Identify which cell holds the provided text, then report its [X, Y] central coordinate. 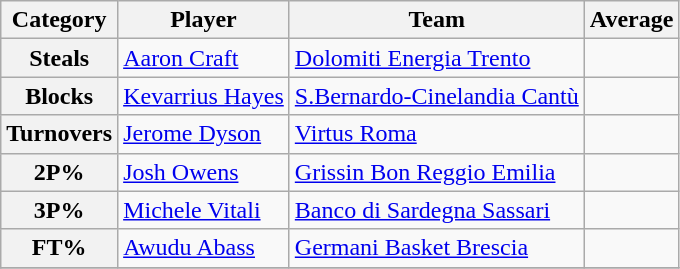
FT% [60, 248]
Germani Basket Brescia [436, 248]
Turnovers [60, 134]
Dolomiti Energia Trento [436, 58]
Awudu Abass [204, 248]
Team [436, 20]
Kevarrius Hayes [204, 96]
S.Bernardo-Cinelandia Cantù [436, 96]
Josh Owens [204, 172]
3P% [60, 210]
2P% [60, 172]
Jerome Dyson [204, 134]
Virtus Roma [436, 134]
Blocks [60, 96]
Aaron Craft [204, 58]
Steals [60, 58]
Grissin Bon Reggio Emilia [436, 172]
Category [60, 20]
Michele Vitali [204, 210]
Player [204, 20]
Banco di Sardegna Sassari [436, 210]
Average [632, 20]
